Pinpoint the cell where the given text exists, returning its [x, y] midpoint coordinate. 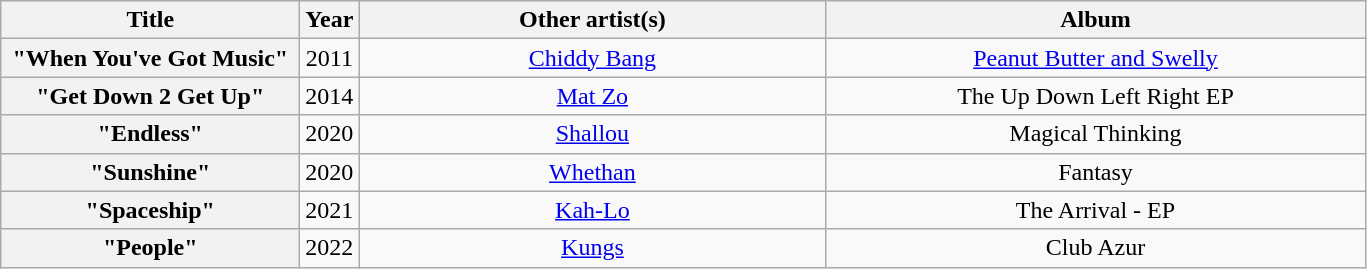
Magical Thinking [1096, 134]
"Sunshine" [150, 172]
Peanut Butter and Swelly [1096, 58]
"When You've Got Music" [150, 58]
Mat Zo [592, 96]
Shallou [592, 134]
Album [1096, 20]
Chiddy Bang [592, 58]
The Arrival - EP [1096, 210]
Whethan [592, 172]
Year [330, 20]
"Endless" [150, 134]
Title [150, 20]
Other artist(s) [592, 20]
2014 [330, 96]
"People" [150, 248]
"Spaceship" [150, 210]
2021 [330, 210]
Kah-Lo [592, 210]
The Up Down Left Right EP [1096, 96]
Kungs [592, 248]
Club Azur [1096, 248]
2022 [330, 248]
Fantasy [1096, 172]
"Get Down 2 Get Up" [150, 96]
2011 [330, 58]
